Provide the [x, y] coordinate of the cell's center where the given text is located.  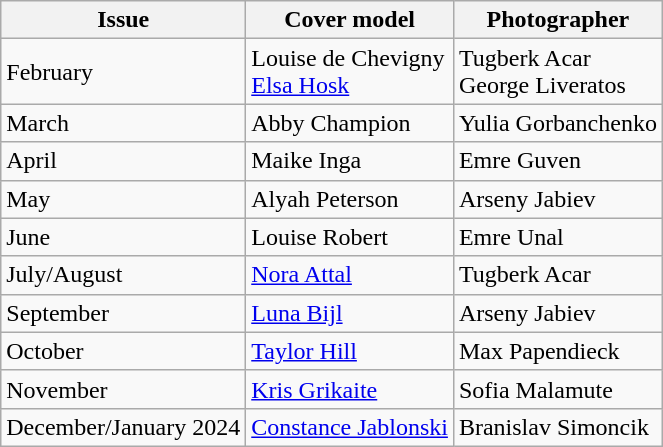
May [124, 199]
Branislav Simoncik [558, 427]
Constance Jablonski [350, 427]
Photographer [558, 20]
Emre Guven [558, 161]
Yulia Gorbanchenko [558, 123]
December/January 2024 [124, 427]
April [124, 161]
June [124, 237]
Louise Robert [350, 237]
Maike Inga [350, 161]
Louise de ChevignyElsa Hosk [350, 72]
Tugberk Acar [558, 275]
Cover model [350, 20]
November [124, 389]
Nora Attal [350, 275]
September [124, 313]
Taylor Hill [350, 351]
Sofia Malamute [558, 389]
July/August [124, 275]
Emre Unal [558, 237]
Max Papendieck [558, 351]
Issue [124, 20]
March [124, 123]
February [124, 72]
October [124, 351]
Luna Bijl [350, 313]
Kris Grikaite [350, 389]
Abby Champion [350, 123]
Tugberk AcarGeorge Liveratos [558, 72]
Alyah Peterson [350, 199]
